Output the [x, y] coordinate of the center of the cell containing the given text.  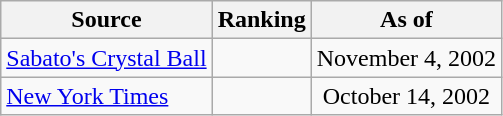
Source [106, 20]
October 14, 2002 [406, 96]
Sabato's Crystal Ball [106, 58]
As of [406, 20]
New York Times [106, 96]
November 4, 2002 [406, 58]
Ranking [262, 20]
